From the cell containing the given text, extract its center point as (x, y) coordinate. 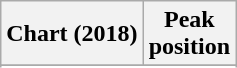
Peak position (189, 34)
Chart (2018) (72, 34)
